Return the [x, y] coordinate for the center point of the cell that contains the specified text.  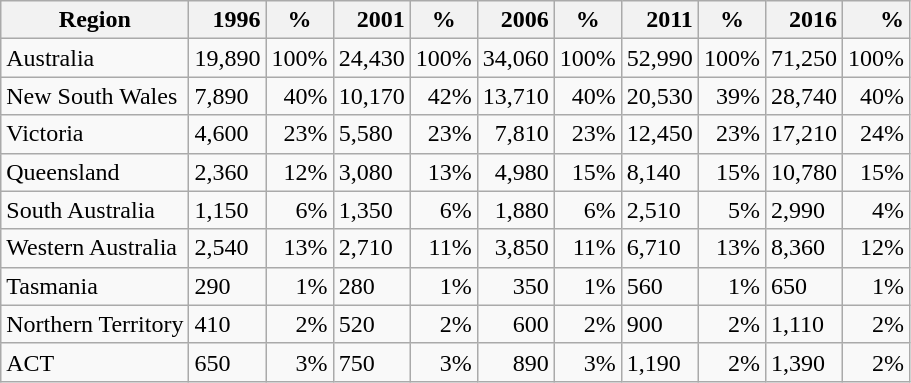
24% [876, 134]
6,710 [660, 248]
8,360 [804, 248]
900 [660, 324]
2016 [804, 20]
3,850 [516, 248]
12,450 [660, 134]
24,430 [372, 58]
3,080 [372, 172]
34,060 [516, 58]
2001 [372, 20]
290 [228, 286]
19,890 [228, 58]
52,990 [660, 58]
28,740 [804, 96]
2,510 [660, 210]
20,530 [660, 96]
2,360 [228, 172]
Northern Territory [95, 324]
520 [372, 324]
1,190 [660, 362]
410 [228, 324]
5,580 [372, 134]
7,890 [228, 96]
7,810 [516, 134]
750 [372, 362]
350 [516, 286]
600 [516, 324]
5% [732, 210]
280 [372, 286]
1,110 [804, 324]
890 [516, 362]
2,540 [228, 248]
2011 [660, 20]
Region [95, 20]
17,210 [804, 134]
10,780 [804, 172]
1996 [228, 20]
1,390 [804, 362]
2,990 [804, 210]
2,710 [372, 248]
13,710 [516, 96]
Australia [95, 58]
New South Wales [95, 96]
10,170 [372, 96]
1,350 [372, 210]
South Australia [95, 210]
Tasmania [95, 286]
Western Australia [95, 248]
ACT [95, 362]
1,150 [228, 210]
560 [660, 286]
71,250 [804, 58]
39% [732, 96]
42% [444, 96]
4% [876, 210]
8,140 [660, 172]
Queensland [95, 172]
2006 [516, 20]
1,880 [516, 210]
4,600 [228, 134]
Victoria [95, 134]
4,980 [516, 172]
